Return the (x, y) coordinate for the center point of the cell that contains the specified text.  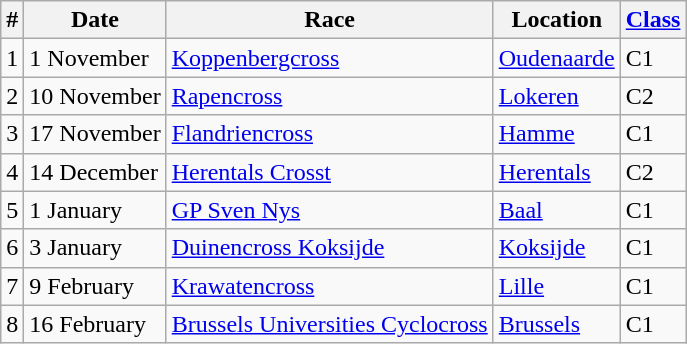
# (12, 20)
Flandriencross (330, 134)
Herentals (556, 172)
Lille (556, 286)
4 (12, 172)
Koppenbergcross (330, 58)
Race (330, 20)
6 (12, 248)
3 January (95, 248)
Brussels Universities Cyclocross (330, 324)
14 December (95, 172)
1 November (95, 58)
Location (556, 20)
Lokeren (556, 96)
Oudenaarde (556, 58)
8 (12, 324)
1 January (95, 210)
Rapencross (330, 96)
Baal (556, 210)
Date (95, 20)
7 (12, 286)
5 (12, 210)
9 February (95, 286)
Hamme (556, 134)
3 (12, 134)
GP Sven Nys (330, 210)
2 (12, 96)
Koksijde (556, 248)
Duinencross Koksijde (330, 248)
Brussels (556, 324)
Krawatencross (330, 286)
1 (12, 58)
Herentals Crosst (330, 172)
10 November (95, 96)
17 November (95, 134)
16 February (95, 324)
Class (653, 20)
